Determine the [x, y] coordinate at the center of the cell enclosing the given text.  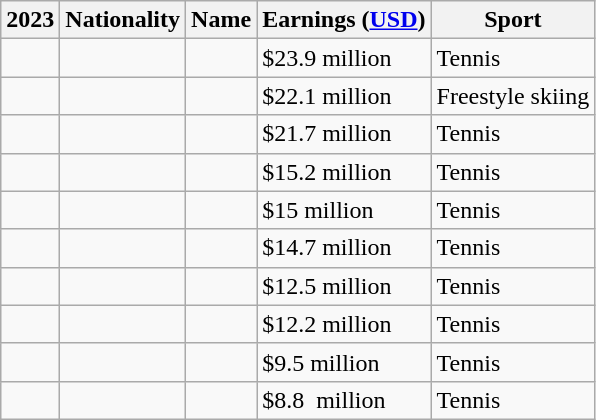
Nationality [123, 20]
Name [222, 20]
$21.7 million [344, 134]
Earnings (USD) [344, 20]
2023 [30, 20]
Freestyle skiing [513, 96]
$12.5 million [344, 286]
$23.9 million [344, 58]
$15 million [344, 210]
$8.8 million [344, 400]
$14.7 million [344, 248]
$15.2 million [344, 172]
$22.1 million [344, 96]
$12.2 million [344, 324]
$9.5 million [344, 362]
Sport [513, 20]
